Search for the cell housing the specified text and yield its [X, Y] center coordinate. 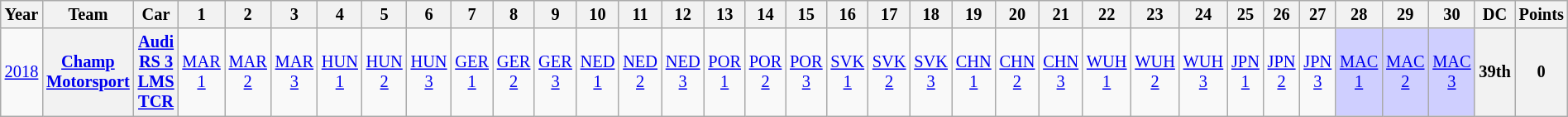
9 [555, 14]
WUH1 [1107, 72]
MAC1 [1359, 72]
CHN2 [1017, 72]
39th [1494, 72]
MAR2 [248, 72]
26 [1282, 14]
HUN3 [429, 72]
14 [766, 14]
Champ Motorsport [88, 72]
GER3 [555, 72]
4 [340, 14]
1 [202, 14]
SVK2 [889, 72]
5 [385, 14]
HUN2 [385, 72]
Year [22, 14]
15 [806, 14]
18 [930, 14]
29 [1405, 14]
Points [1542, 14]
JPN1 [1245, 72]
NED3 [683, 72]
11 [640, 14]
17 [889, 14]
Team [88, 14]
30 [1451, 14]
2018 [22, 72]
8 [514, 14]
7 [471, 14]
25 [1245, 14]
6 [429, 14]
16 [847, 14]
20 [1017, 14]
HUN1 [340, 72]
12 [683, 14]
NED2 [640, 72]
WUH2 [1154, 72]
JPN2 [1282, 72]
28 [1359, 14]
MAR3 [294, 72]
MAC2 [1405, 72]
22 [1107, 14]
GER2 [514, 72]
CHN3 [1060, 72]
3 [294, 14]
MAR1 [202, 72]
POR1 [724, 72]
SVK1 [847, 72]
POR2 [766, 72]
Audi RS 3 LMS TCR [156, 72]
GER1 [471, 72]
2 [248, 14]
0 [1542, 72]
CHN1 [974, 72]
MAC3 [1451, 72]
19 [974, 14]
24 [1203, 14]
10 [598, 14]
DC [1494, 14]
POR3 [806, 72]
WUH3 [1203, 72]
23 [1154, 14]
SVK3 [930, 72]
27 [1317, 14]
21 [1060, 14]
JPN3 [1317, 72]
Car [156, 14]
NED1 [598, 72]
13 [724, 14]
